Pinpoint the cell where the given text exists, returning its (X, Y) midpoint coordinate. 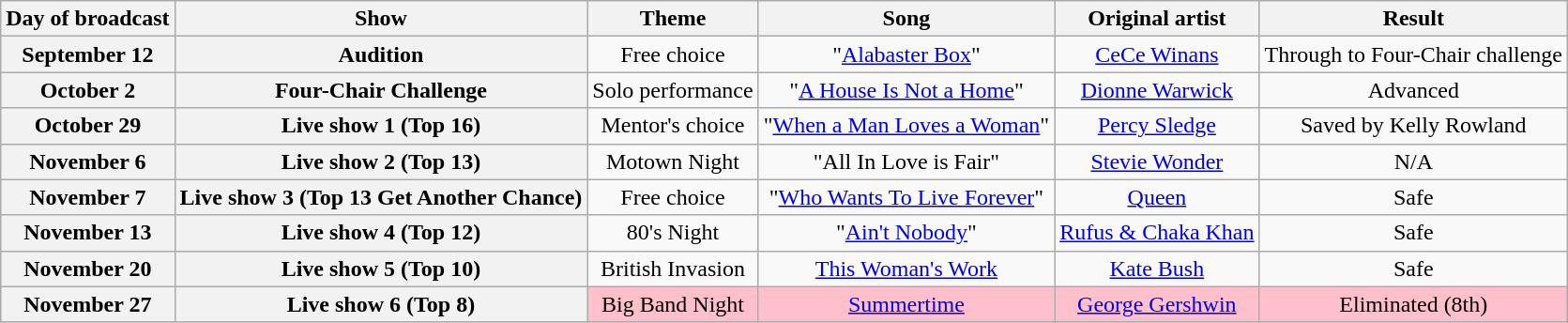
October 29 (88, 126)
November 13 (88, 233)
Live show 4 (Top 12) (381, 233)
British Invasion (673, 269)
Big Band Night (673, 304)
Dionne Warwick (1157, 90)
November 6 (88, 161)
Live show 1 (Top 16) (381, 126)
Kate Bush (1157, 269)
Motown Night (673, 161)
"When a Man Loves a Woman" (906, 126)
Stevie Wonder (1157, 161)
Four-Chair Challenge (381, 90)
"All In Love is Fair" (906, 161)
"Alabaster Box" (906, 54)
Advanced (1413, 90)
November 7 (88, 197)
N/A (1413, 161)
Song (906, 19)
Live show 6 (Top 8) (381, 304)
George Gershwin (1157, 304)
Live show 5 (Top 10) (381, 269)
Theme (673, 19)
Audition (381, 54)
This Woman's Work (906, 269)
Summertime (906, 304)
September 12 (88, 54)
Rufus & Chaka Khan (1157, 233)
Show (381, 19)
November 20 (88, 269)
Eliminated (8th) (1413, 304)
Result (1413, 19)
Solo performance (673, 90)
October 2 (88, 90)
"A House Is Not a Home" (906, 90)
80's Night (673, 233)
Saved by Kelly Rowland (1413, 126)
"Ain't Nobody" (906, 233)
CeCe Winans (1157, 54)
Through to Four-Chair challenge (1413, 54)
Live show 3 (Top 13 Get Another Chance) (381, 197)
"Who Wants To Live Forever" (906, 197)
Day of broadcast (88, 19)
Live show 2 (Top 13) (381, 161)
Original artist (1157, 19)
Queen (1157, 197)
Mentor's choice (673, 126)
November 27 (88, 304)
Percy Sledge (1157, 126)
